For the text-containing cell, return its midpoint in [x, y] coordinate format. 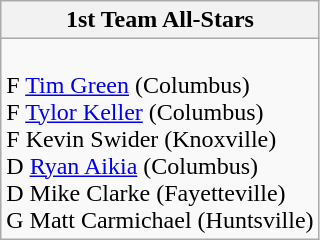
1st Team All-Stars [160, 20]
